Return (x, y) of the center of cell containing provided text 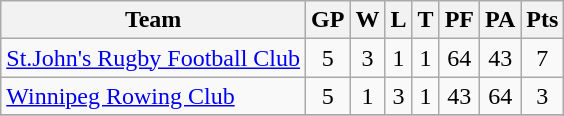
7 (542, 58)
L (398, 20)
W (368, 20)
Pts (542, 20)
St.John's Rugby Football Club (154, 58)
PA (500, 20)
T (426, 20)
Winnipeg Rowing Club (154, 96)
Team (154, 20)
GP (328, 20)
PF (459, 20)
